Return the (x, y) coordinate for the center point of the cell that contains the specified text.  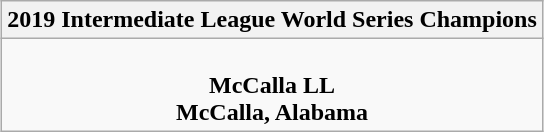
McCalla LLMcCalla, Alabama (272, 85)
2019 Intermediate League World Series Champions (272, 20)
